Locate the cell with the specified text and output its (x, y) center coordinate. 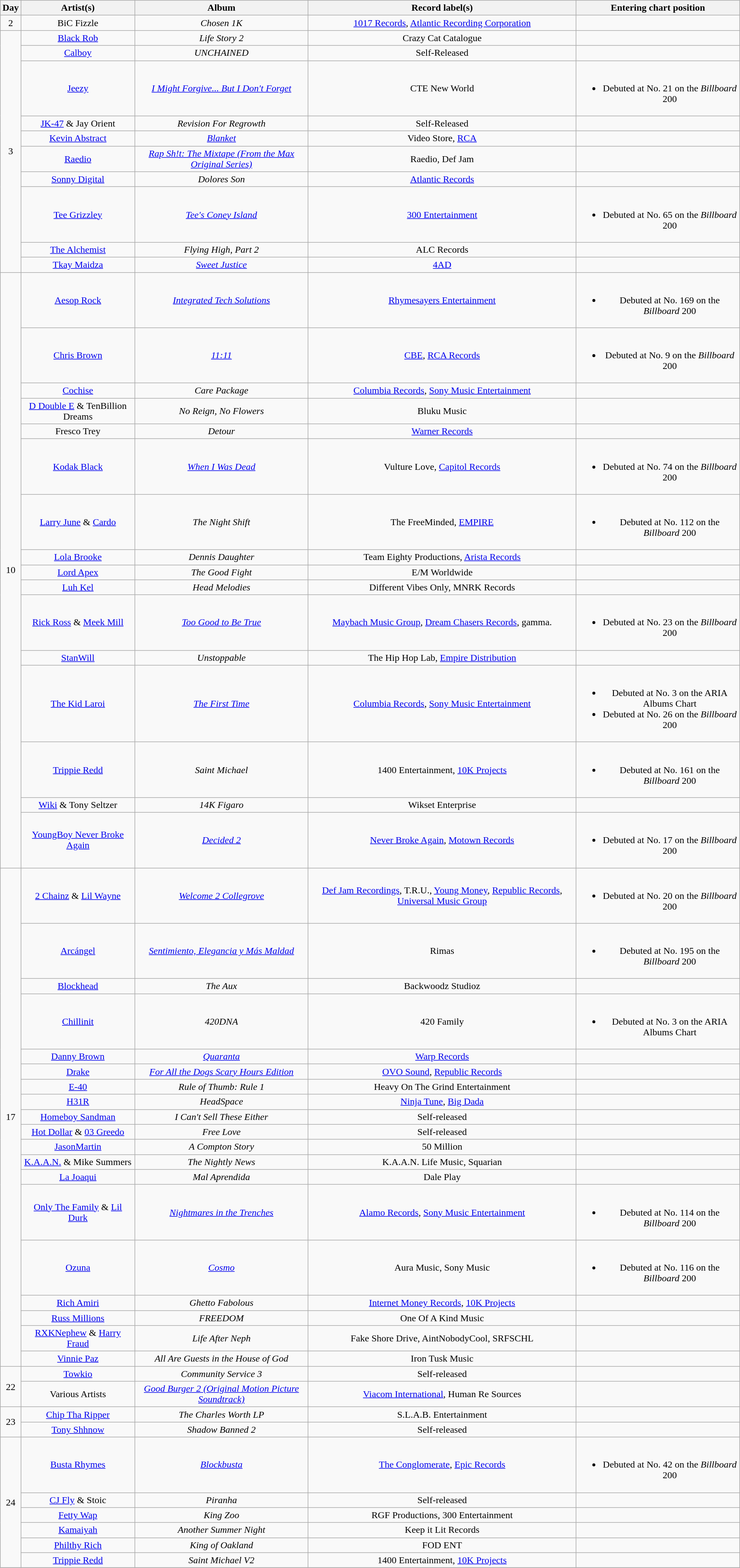
JasonMartin (78, 1147)
Dolores Son (221, 179)
Keep it Lit Records (442, 1530)
BiC Fizzle (78, 23)
Rimas (442, 951)
Hot Dollar & 03 Greedo (78, 1132)
Atlantic Records (442, 179)
Debuted at No. 3 on the ARIA Albums Chart (658, 1021)
Wiki & Tony Seltzer (78, 805)
Debuted at No. 23 on the Billboard 200 (658, 622)
Detour (221, 431)
Philthy Rich (78, 1545)
Various Artists (78, 1394)
Welcome 2 Collegrove (221, 895)
23 (11, 1422)
Tony Shhnow (78, 1430)
Video Store, RCA (442, 138)
I Can't Sell These Either (221, 1117)
Raedio (78, 159)
S.L.A.B. Entertainment (442, 1415)
Dale Play (442, 1177)
Album (221, 8)
Debuted at No. 114 on the Billboard 200 (658, 1212)
Debuted at No. 9 on the Billboard 200 (658, 356)
Internet Money Records, 10K Projects (442, 1303)
24 (11, 1502)
FREEDOM (221, 1318)
Debuted at No. 21 on the Billboard 200 (658, 88)
420 Family (442, 1021)
RGF Productions, 300 Entertainment (442, 1515)
CTE New World (442, 88)
HeadSpace (221, 1102)
Warp Records (442, 1057)
Larry June & Cardo (78, 522)
Debuted at No. 169 on the Billboard 200 (658, 300)
E/M Worldwide (442, 572)
10 (11, 570)
Saint Michael V2 (221, 1560)
Lord Apex (78, 572)
Debuted at No. 65 on the Billboard 200 (658, 214)
Wikset Enterprise (442, 805)
OVO Sound, Republic Records (442, 1072)
Mal Aprendida (221, 1177)
ALC Records (442, 250)
Homeboy Sandman (78, 1117)
Heavy On The Grind Entertainment (442, 1087)
Black Rob (78, 38)
Debuted at No. 42 on the Billboard 200 (658, 1465)
Tee Grizzley (78, 214)
Def Jam Recordings, T.R.U., Young Money, Republic Records, Universal Music Group (442, 895)
Rhymesayers Entertainment (442, 300)
Saint Michael (221, 770)
Raedio, Def Jam (442, 159)
Ghetto Fabolous (221, 1303)
The Night Shift (221, 522)
FOD ENT (442, 1545)
Backwoodz Studioz (442, 986)
Nightmares in the Trenches (221, 1212)
Debuted at No. 17 on the Billboard 200 (658, 840)
Bluku Music (442, 411)
Free Love (221, 1132)
King of Oakland (221, 1545)
Only The Family & Lil Durk (78, 1212)
Blockhead (78, 986)
Debuted at No. 3 on the ARIA Albums ChartDebuted at No. 26 on the Billboard 200 (658, 704)
Busta Rhymes (78, 1465)
K.A.A.N. & Mike Summers (78, 1162)
StanWill (78, 658)
Too Good to Be True (221, 622)
RXKNephew & Harry Fraud (78, 1338)
La Joaqui (78, 1177)
17 (11, 1117)
Cosmo (221, 1267)
Day (11, 8)
Jeezy (78, 88)
The Conglomerate, Epic Records (442, 1465)
H31R (78, 1102)
Blanket (221, 138)
Debuted at No. 116 on the Billboard 200 (658, 1267)
Vulture Love, Capitol Records (442, 467)
Ozuna (78, 1267)
2 (11, 23)
2 Chainz & Lil Wayne (78, 895)
Aesop Rock (78, 300)
50 Million (442, 1147)
Drake (78, 1072)
3 (11, 151)
For All the Dogs Scary Hours Edition (221, 1072)
Sonny Digital (78, 179)
Rule of Thumb: Rule 1 (221, 1087)
Tee's Coney Island (221, 214)
Chosen 1K (221, 23)
E-40 (78, 1087)
The Aux (221, 986)
YoungBoy Never Broke Again (78, 840)
Head Melodies (221, 587)
The Alchemist (78, 250)
Ninja Tune, Big Dada (442, 1102)
300 Entertainment (442, 214)
D Double E & TenBillion Dreams (78, 411)
Good Burger 2 (Original Motion Picture Soundtrack) (221, 1394)
11:11 (221, 356)
Record label(s) (442, 8)
Towkio (78, 1374)
The Good Fight (221, 572)
Cochise (78, 391)
Debuted at No. 20 on the Billboard 200 (658, 895)
Iron Tusk Music (442, 1359)
When I Was Dead (221, 467)
Integrated Tech Solutions (221, 300)
Chris Brown (78, 356)
Chip Tha Ripper (78, 1415)
Debuted at No. 161 on the Billboard 200 (658, 770)
Rick Ross & Meek Mill (78, 622)
Quaranta (221, 1057)
Viacom International, Human Re Sources (442, 1394)
Life Story 2 (221, 38)
Vinnie Paz (78, 1359)
One Of A Kind Music (442, 1318)
Life After Neph (221, 1338)
Crazy Cat Catalogue (442, 38)
K.A.A.N. Life Music, Squarian (442, 1162)
CBE, RCA Records (442, 356)
Entering chart position (658, 8)
A Compton Story (221, 1147)
Tkay Maidza (78, 265)
UNCHAINED (221, 53)
Dennis Daughter (221, 557)
Kodak Black (78, 467)
Piranha (221, 1500)
The Kid Laroi (78, 704)
Team Eighty Productions, Arista Records (442, 557)
The Nightly News (221, 1162)
Maybach Music Group, Dream Chasers Records, gamma. (442, 622)
The Charles Worth LP (221, 1415)
Revision For Regrowth (221, 123)
Rich Amiri (78, 1303)
Blockbusta (221, 1465)
The Hip Hop Lab, Empire Distribution (442, 658)
1017 Records, Atlantic Recording Corporation (442, 23)
14K Figaro (221, 805)
All Are Guests in the House of God (221, 1359)
Shadow Banned 2 (221, 1430)
No Reign, No Flowers (221, 411)
Kevin Abstract (78, 138)
Different Vibes Only, MNRK Records (442, 587)
Decided 2 (221, 840)
Kamaiyah (78, 1530)
Arcángel (78, 951)
Danny Brown (78, 1057)
Community Service 3 (221, 1374)
Sentimiento, Elegancia y Más Maldad (221, 951)
King Zoo (221, 1515)
Alamo Records, Sony Music Entertainment (442, 1212)
Russ Millions (78, 1318)
The FreeMinded, EMPIRE (442, 522)
Rap Sh!t: The Mixtape (From the Max Original Series) (221, 159)
Fresco Trey (78, 431)
The First Time (221, 704)
Warner Records (442, 431)
Never Broke Again, Motown Records (442, 840)
Debuted at No. 195 on the Billboard 200 (658, 951)
Another Summer Night (221, 1530)
Aura Music, Sony Music (442, 1267)
I Might Forgive... But I Don't Forget (221, 88)
22 (11, 1386)
Care Package (221, 391)
CJ Fly & Stoic (78, 1500)
Lola Brooke (78, 557)
4AD (442, 265)
Sweet Justice (221, 265)
JK-47 & Jay Orient (78, 123)
Debuted at No. 74 on the Billboard 200 (658, 467)
Artist(s) (78, 8)
Fake Shore Drive, AintNobodyCool, SRFSCHL (442, 1338)
Calboy (78, 53)
Luh Kel (78, 587)
420DNA (221, 1021)
Debuted at No. 112 on the Billboard 200 (658, 522)
Chillinit (78, 1021)
Flying High, Part 2 (221, 250)
Unstoppable (221, 658)
Fetty Wap (78, 1515)
